Identify which cell holds the provided text, then report its [x, y] central coordinate. 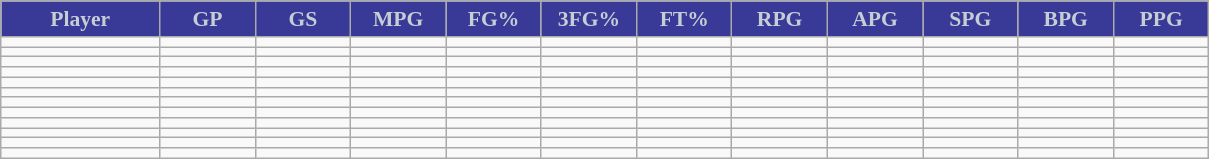
SPG [970, 19]
APG [874, 19]
3FG% [588, 19]
BPG [1066, 19]
MPG [398, 19]
RPG [780, 19]
GS [302, 19]
FT% [684, 19]
FG% [494, 19]
PPG [1161, 19]
GP [208, 19]
Player [80, 19]
